Identify which cell holds the provided text, then report its (X, Y) central coordinate. 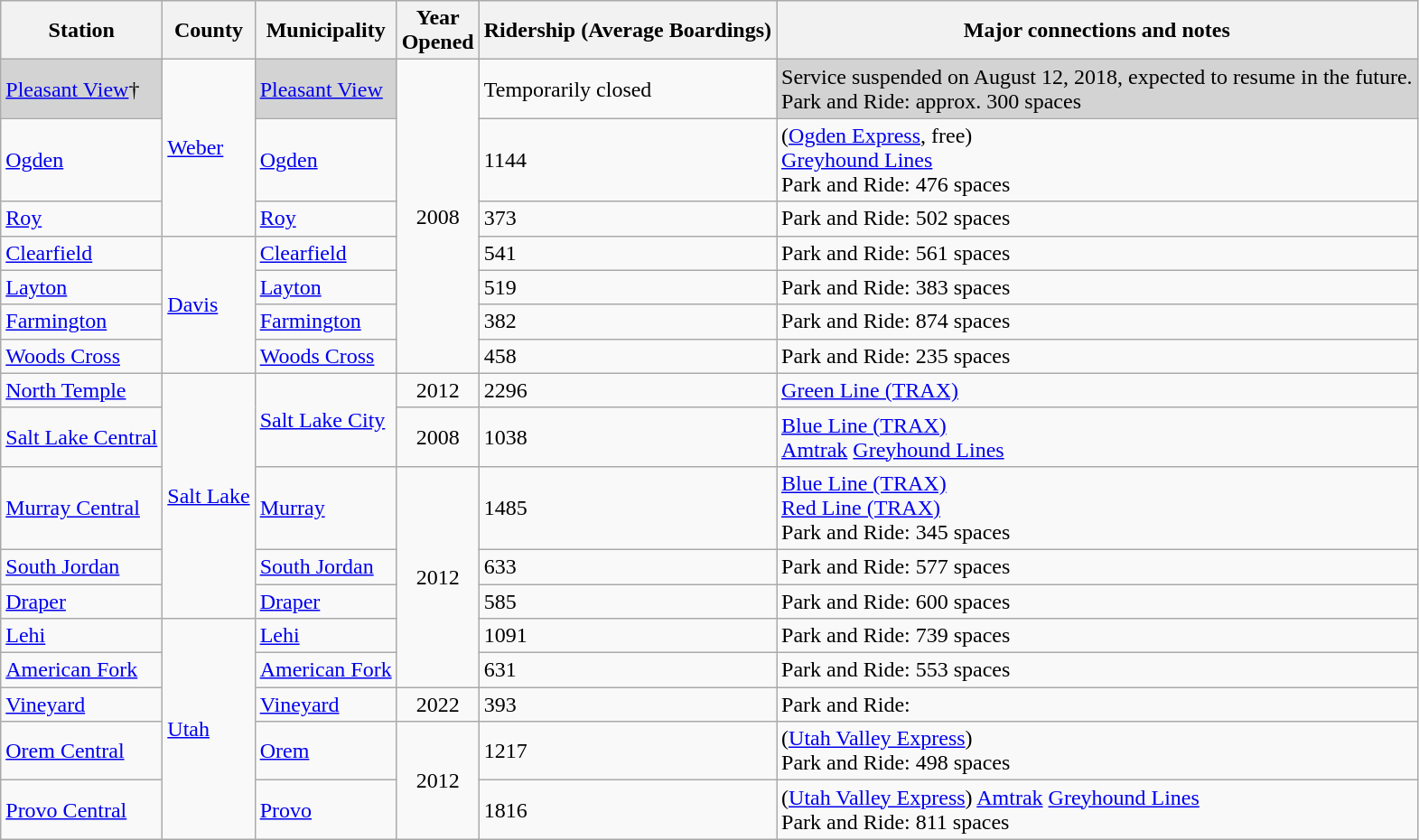
1816 (627, 809)
Utah (209, 729)
382 (627, 322)
Blue Line (TRAX) Amtrak Greyhound Lines (1097, 437)
2022 (437, 705)
(Ogden Express, free) Greyhound LinesPark and Ride: 476 spaces (1097, 160)
1144 (627, 160)
Murray Central (81, 508)
Municipality (325, 31)
(Utah Valley Express) Amtrak Greyhound LinesPark and Ride: 811 spaces (1097, 809)
519 (627, 287)
2296 (627, 390)
Weber (209, 148)
631 (627, 670)
1038 (627, 437)
Major connections and notes (1097, 31)
County (209, 31)
633 (627, 566)
Temporarily closed (627, 89)
Green Line (TRAX) (1097, 390)
Park and Ride: 502 spaces (1097, 219)
Service suspended on August 12, 2018, expected to resume in the future.Park and Ride: approx. 300 spaces (1097, 89)
458 (627, 356)
Ridership (Average Boardings) (627, 31)
Davis (209, 304)
1217 (627, 751)
Provo (325, 809)
Provo Central (81, 809)
Salt Lake City (325, 419)
Salt Lake (209, 495)
Park and Ride: (1097, 705)
373 (627, 219)
Salt Lake Central (81, 437)
(Utah Valley Express)Park and Ride: 498 spaces (1097, 751)
Park and Ride: 235 spaces (1097, 356)
Murray (325, 508)
Pleasant View† (81, 89)
Park and Ride: 553 spaces (1097, 670)
393 (627, 705)
Park and Ride: 874 spaces (1097, 322)
Park and Ride: 577 spaces (1097, 566)
YearOpened (437, 31)
Station (81, 31)
North Temple (81, 390)
Park and Ride: 383 spaces (1097, 287)
1485 (627, 508)
Pleasant View (325, 89)
Park and Ride: 600 spaces (1097, 601)
585 (627, 601)
541 (627, 253)
Orem Central (81, 751)
Blue Line (TRAX) Red Line (TRAX) Park and Ride: 345 spaces (1097, 508)
1091 (627, 636)
Park and Ride: 561 spaces (1097, 253)
Park and Ride: 739 spaces (1097, 636)
Orem (325, 751)
